Locate the cell with the specified text and output its (X, Y) center coordinate. 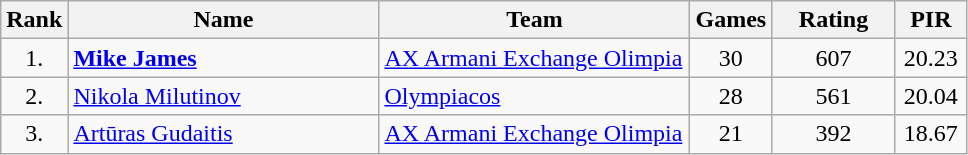
2. (34, 96)
20.04 (930, 96)
Artūras Gudaitis (224, 134)
Rating (834, 20)
Games (731, 20)
392 (834, 134)
PIR (930, 20)
Nikola Milutinov (224, 96)
28 (731, 96)
Mike James (224, 58)
607 (834, 58)
561 (834, 96)
30 (731, 58)
18.67 (930, 134)
3. (34, 134)
20.23 (930, 58)
Team (534, 20)
Name (224, 20)
21 (731, 134)
Olympiacos (534, 96)
1. (34, 58)
Rank (34, 20)
